For the text-containing cell, return its midpoint in (X, Y) coordinate format. 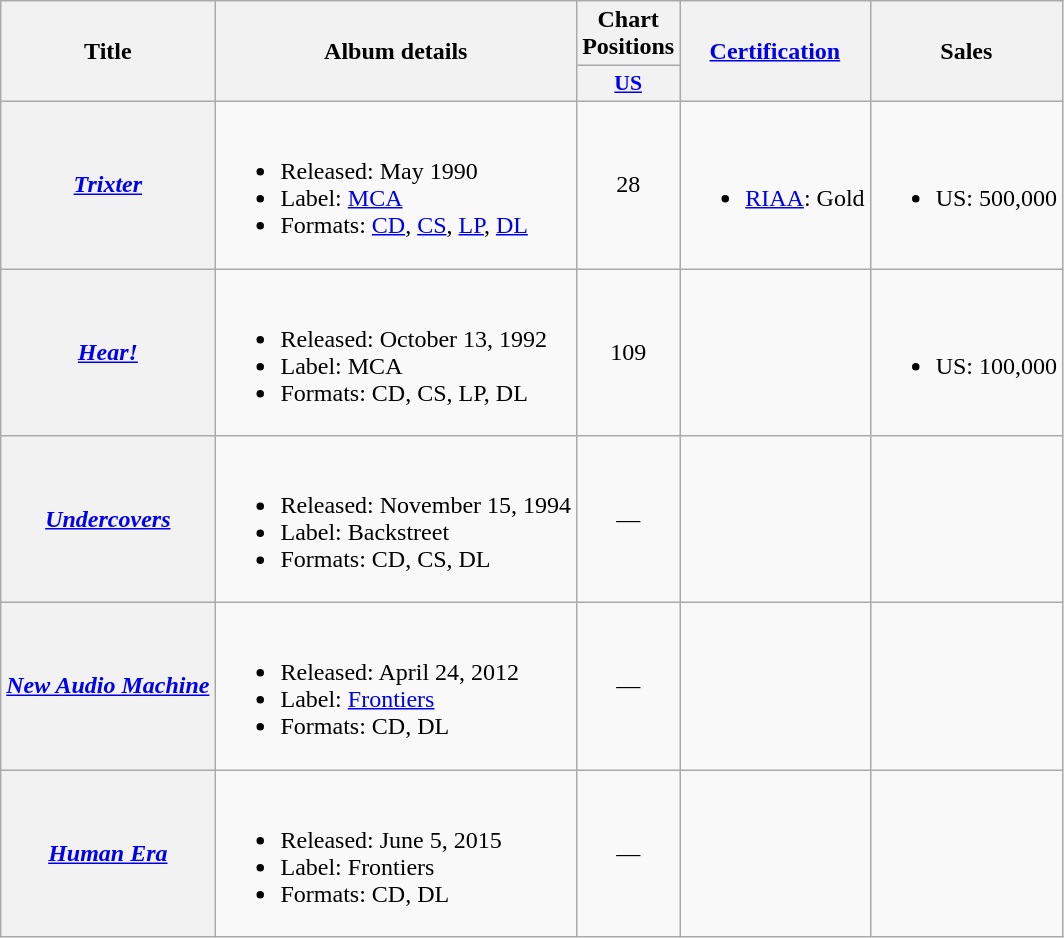
Album details (396, 52)
Released: May 1990Label: MCAFormats: CD, CS, LP, DL (396, 184)
109 (628, 352)
Title (108, 52)
Hear! (108, 352)
New Audio Machine (108, 686)
Human Era (108, 854)
Trixter (108, 184)
Chart Positions (628, 34)
Certification (775, 52)
US: 100,000 (966, 352)
Released: November 15, 1994Label: BackstreetFormats: CD, CS, DL (396, 520)
Undercovers (108, 520)
US: 500,000 (966, 184)
Sales (966, 52)
RIAA: Gold (775, 184)
US (628, 84)
Released: April 24, 2012Label: FrontiersFormats: CD, DL (396, 686)
Released: October 13, 1992Label: MCAFormats: CD, CS, LP, DL (396, 352)
Released: June 5, 2015Label: FrontiersFormats: CD, DL (396, 854)
28 (628, 184)
